From the cell containing the given text, extract its center point as [X, Y] coordinate. 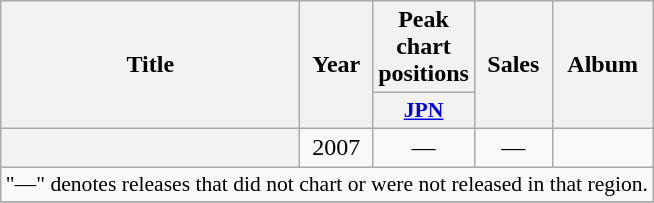
Peak chart positions [424, 47]
"—" denotes releases that did not chart or were not released in that region. [327, 184]
2007 [336, 147]
Album [602, 65]
Year [336, 65]
Sales [513, 65]
Title [150, 65]
JPN [424, 111]
